Capture the cell that displays the provided text and extract its (X, Y) central coordinate. 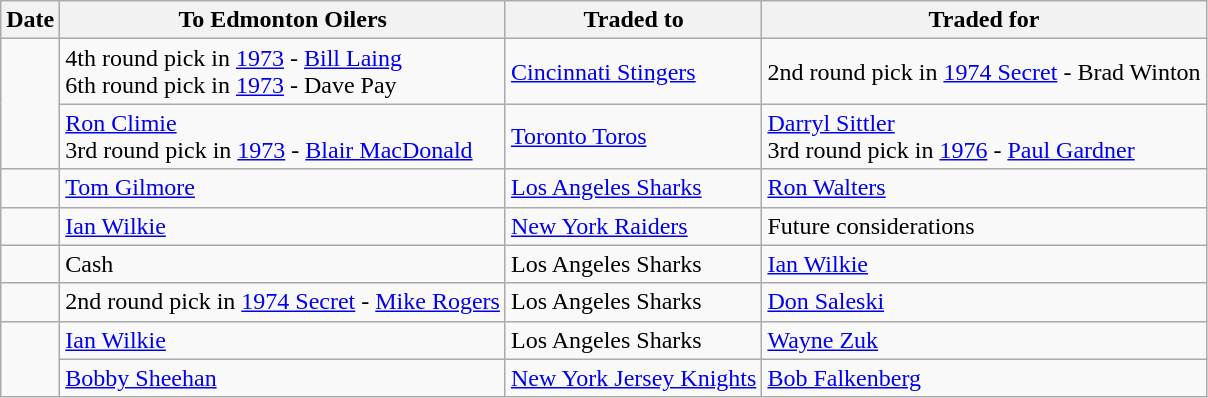
Traded for (984, 20)
Wayne Zuk (984, 340)
Date (30, 20)
To Edmonton Oilers (283, 20)
Bobby Sheehan (283, 378)
4th round pick in 1973 - Bill Laing6th round pick in 1973 - Dave Pay (283, 72)
Future considerations (984, 226)
New York Raiders (633, 226)
Tom Gilmore (283, 188)
Bob Falkenberg (984, 378)
Cincinnati Stingers (633, 72)
Darryl Sittler3rd round pick in 1976 - Paul Gardner (984, 136)
New York Jersey Knights (633, 378)
Traded to (633, 20)
2nd round pick in 1974 Secret - Brad Winton (984, 72)
Cash (283, 264)
Ron Climie3rd round pick in 1973 - Blair MacDonald (283, 136)
Ron Walters (984, 188)
Don Saleski (984, 302)
2nd round pick in 1974 Secret - Mike Rogers (283, 302)
Toronto Toros (633, 136)
